Capture the cell that displays the provided text and extract its [x, y] central coordinate. 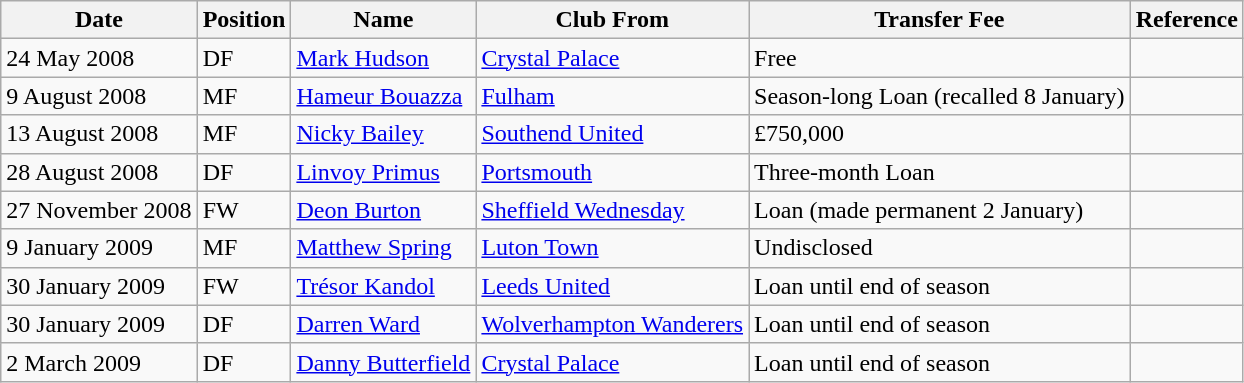
9 August 2008 [99, 96]
24 May 2008 [99, 58]
Fulham [612, 96]
Date [99, 20]
Southend United [612, 134]
13 August 2008 [99, 134]
2 March 2009 [99, 362]
Transfer Fee [940, 20]
Danny Butterfield [384, 362]
Undisclosed [940, 248]
Three-month Loan [940, 172]
Sheffield Wednesday [612, 210]
Trésor Kandol [384, 286]
Matthew Spring [384, 248]
Loan (made permanent 2 January) [940, 210]
Season-long Loan (recalled 8 January) [940, 96]
Free [940, 58]
Name [384, 20]
Club From [612, 20]
Luton Town [612, 248]
27 November 2008 [99, 210]
£750,000 [940, 134]
Mark Hudson [384, 58]
Hameur Bouazza [384, 96]
Leeds United [612, 286]
9 January 2009 [99, 248]
Position [244, 20]
Reference [1186, 20]
Wolverhampton Wanderers [612, 324]
Portsmouth [612, 172]
Nicky Bailey [384, 134]
Darren Ward [384, 324]
Linvoy Primus [384, 172]
Deon Burton [384, 210]
28 August 2008 [99, 172]
